Extract the [X, Y] coordinate from the center of the cell holding the provided text.  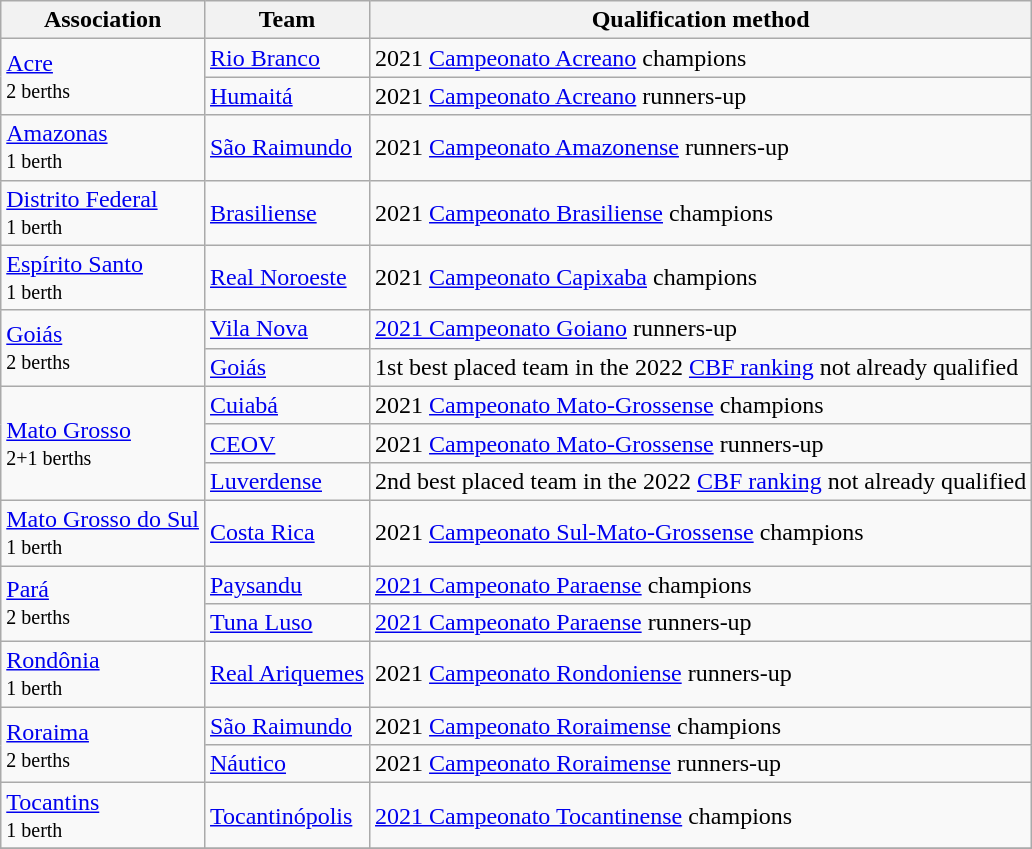
Real Noroeste [286, 278]
Distrito Federal1 berth [103, 212]
Espírito Santo1 berth [103, 278]
CEOV [286, 443]
2021 Campeonato Mato-Grossense runners-up [701, 443]
Cuiabá [286, 405]
Real Ariquemes [286, 674]
Náutico [286, 764]
2021 Campeonato Sul-Mato-Grossense champions [701, 532]
2021 Campeonato Acreano runners-up [701, 96]
2021 Campeonato Amazonense runners-up [701, 148]
Amazonas1 berth [103, 148]
Paysandu [286, 585]
Humaitá [286, 96]
2021 Campeonato Brasiliense champions [701, 212]
Rondônia1 berth [103, 674]
2021 Campeonato Roraimense champions [701, 726]
Goiás [286, 367]
2021 Campeonato Roraimense runners-up [701, 764]
Goiás2 berths [103, 348]
Tocantins1 berth [103, 816]
Tuna Luso [286, 623]
2021 Campeonato Rondoniense runners-up [701, 674]
Qualification method [701, 20]
Association [103, 20]
Luverdense [286, 481]
Mato Grosso do Sul1 berth [103, 532]
2021 Campeonato Paraense champions [701, 585]
2021 Campeonato Capixaba champions [701, 278]
2nd best placed team in the 2022 CBF ranking not already qualified [701, 481]
Pará2 berths [103, 604]
Costa Rica [286, 532]
Team [286, 20]
Roraima2 berths [103, 745]
Mato Grosso2+1 berths [103, 443]
2021 Campeonato Tocantinense champions [701, 816]
Vila Nova [286, 329]
1st best placed team in the 2022 CBF ranking not already qualified [701, 367]
2021 Campeonato Acreano champions [701, 58]
2021 Campeonato Goiano runners-up [701, 329]
Tocantinópolis [286, 816]
Brasiliense [286, 212]
Rio Branco [286, 58]
2021 Campeonato Mato-Grossense champions [701, 405]
2021 Campeonato Paraense runners-up [701, 623]
Acre2 berths [103, 77]
